Search for the cell housing the specified text and yield its (X, Y) center coordinate. 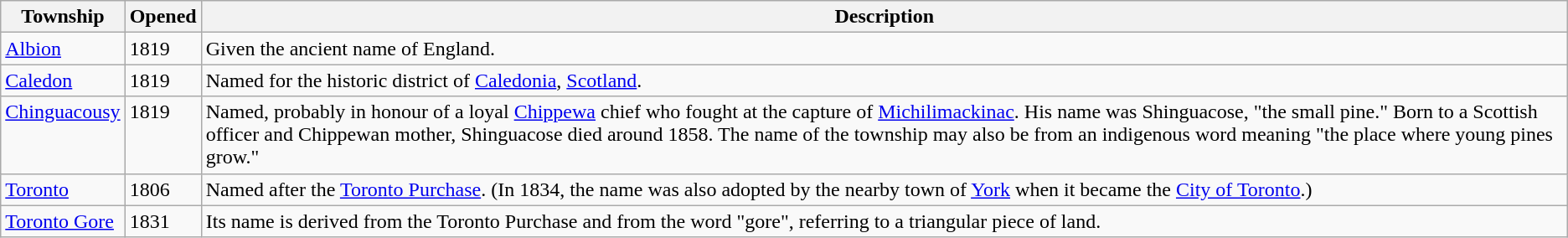
1806 (162, 189)
Toronto (63, 189)
Named after the Toronto Purchase. (In 1834, the name was also adopted by the nearby town of York when it became the City of Toronto.) (885, 189)
Chinguacousy (63, 135)
Named for the historic district of Caledonia, Scotland. (885, 80)
Its name is derived from the Toronto Purchase and from the word "gore", referring to a triangular piece of land. (885, 221)
Description (885, 17)
Albion (63, 49)
Given the ancient name of England. (885, 49)
1831 (162, 221)
Toronto Gore (63, 221)
Opened (162, 17)
Township (63, 17)
Caledon (63, 80)
